Locate the cell with the specified text and output its (X, Y) center coordinate. 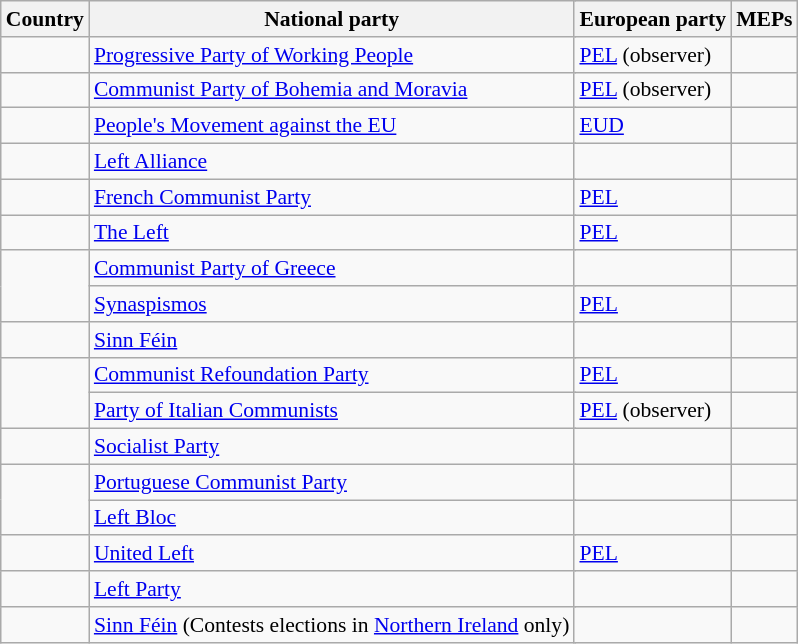
MEPs (764, 19)
French Communist Party (332, 197)
Synaspismos (332, 304)
National party (332, 19)
EUD (652, 126)
Sinn Féin (332, 340)
Party of Italian Communists (332, 411)
European party (652, 19)
Communist Party of Greece (332, 269)
Socialist Party (332, 447)
Left Party (332, 589)
Communist Party of Bohemia and Moravia (332, 90)
Country (45, 19)
The Left (332, 233)
Left Alliance (332, 162)
Portuguese Communist Party (332, 482)
Sinn Féin (Contests elections in Northern Ireland only) (332, 625)
Left Bloc (332, 518)
People's Movement against the EU (332, 126)
Communist Refoundation Party (332, 375)
Progressive Party of Working People (332, 55)
United Left (332, 554)
